Determine the [x, y] coordinate at the center of the cell enclosing the given text.  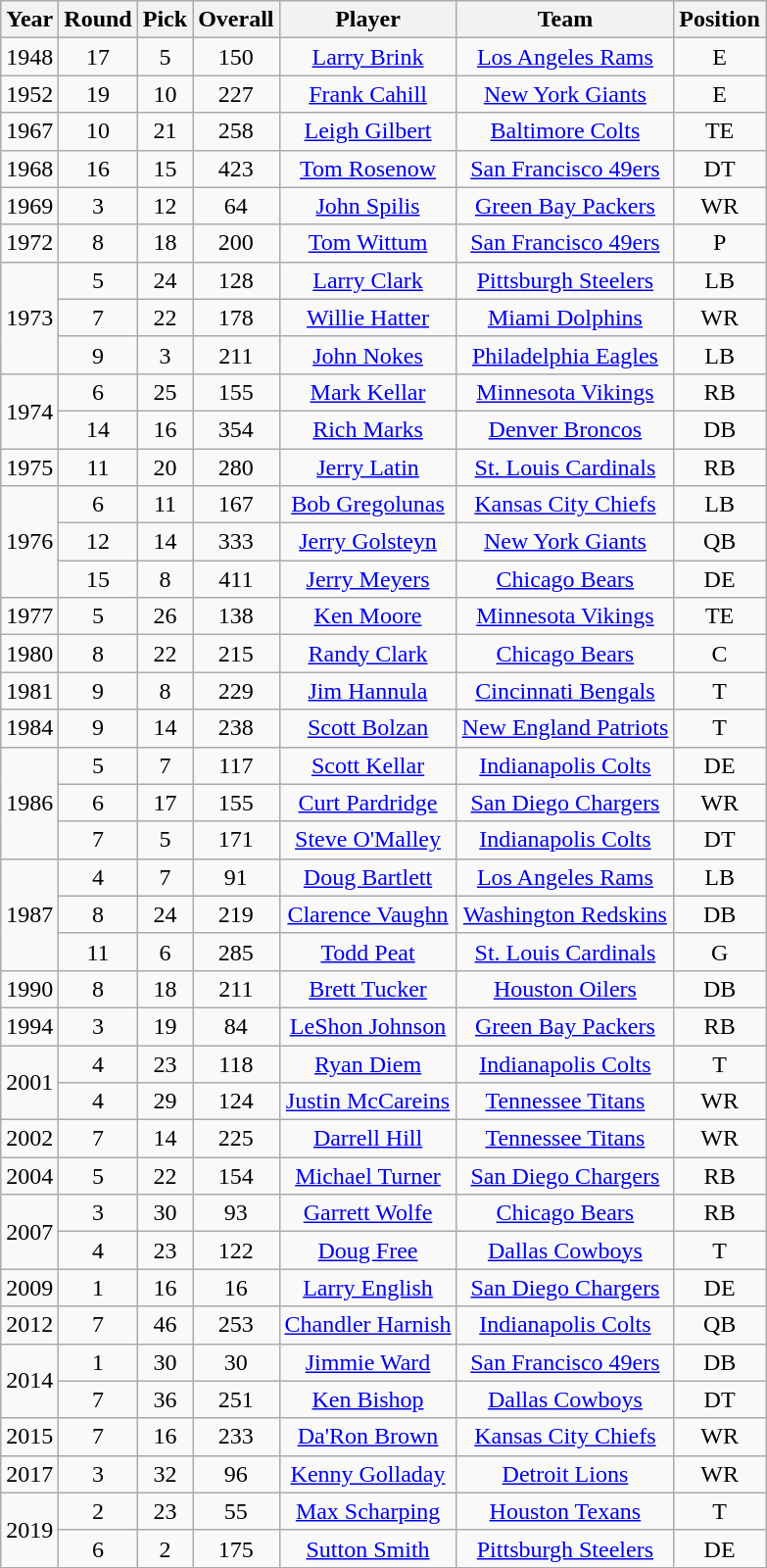
233 [236, 1437]
Ryan Diem [368, 1063]
Jerry Latin [368, 467]
Jerry Golsteyn [368, 542]
Steve O'Malley [368, 840]
1987 [29, 914]
Jim Hannula [368, 691]
229 [236, 691]
1967 [29, 131]
Detroit Lions [565, 1474]
Baltimore Colts [565, 131]
138 [236, 616]
Cincinnati Bengals [565, 691]
John Nokes [368, 355]
238 [236, 728]
Doug Bartlett [368, 877]
91 [236, 877]
1952 [29, 94]
Ken Moore [368, 616]
Jimmie Ward [368, 1362]
Larry English [368, 1288]
96 [236, 1474]
1973 [29, 318]
New England Patriots [565, 728]
Willie Hatter [368, 318]
1976 [29, 542]
411 [236, 579]
46 [165, 1325]
Todd Peat [368, 952]
P [720, 243]
Tom Rosenow [368, 169]
Washington Redskins [565, 914]
2019 [29, 1530]
20 [165, 467]
2001 [29, 1082]
Randy Clark [368, 654]
Leigh Gilbert [368, 131]
2004 [29, 1176]
1994 [29, 1026]
LeShon Johnson [368, 1026]
1990 [29, 989]
280 [236, 467]
Max Scharping [368, 1511]
Round [98, 20]
178 [236, 318]
150 [236, 57]
Scott Bolzan [368, 728]
333 [236, 542]
Bob Gregolunas [368, 505]
258 [236, 131]
Garrett Wolfe [368, 1213]
251 [236, 1399]
Pick [165, 20]
93 [236, 1213]
175 [236, 1548]
Chandler Harnish [368, 1325]
154 [236, 1176]
118 [236, 1063]
1972 [29, 243]
Frank Cahill [368, 94]
1986 [29, 803]
Larry Brink [368, 57]
Michael Turner [368, 1176]
1981 [29, 691]
Sutton Smith [368, 1548]
Overall [236, 20]
117 [236, 765]
200 [236, 243]
354 [236, 429]
128 [236, 280]
Larry Clark [368, 280]
423 [236, 169]
84 [236, 1026]
285 [236, 952]
1984 [29, 728]
Jerry Meyers [368, 579]
Mark Kellar [368, 392]
122 [236, 1250]
Miami Dolphins [565, 318]
Darrell Hill [368, 1139]
64 [236, 206]
1977 [29, 616]
Scott Kellar [368, 765]
2002 [29, 1139]
Houston Texans [565, 1511]
36 [165, 1399]
32 [165, 1474]
Tom Wittum [368, 243]
Justin McCareins [368, 1102]
124 [236, 1102]
Kenny Golladay [368, 1474]
Clarence Vaughn [368, 914]
Team [565, 20]
26 [165, 616]
Philadelphia Eagles [565, 355]
25 [165, 392]
2009 [29, 1288]
55 [236, 1511]
Da'Ron Brown [368, 1437]
171 [236, 840]
Denver Broncos [565, 429]
2015 [29, 1437]
Houston Oilers [565, 989]
Year [29, 20]
167 [236, 505]
1969 [29, 206]
Player [368, 20]
John Spilis [368, 206]
227 [236, 94]
225 [236, 1139]
Position [720, 20]
Curt Pardridge [368, 803]
219 [236, 914]
1980 [29, 654]
Ken Bishop [368, 1399]
1948 [29, 57]
29 [165, 1102]
Brett Tucker [368, 989]
215 [236, 654]
1968 [29, 169]
C [720, 654]
2014 [29, 1381]
Doug Free [368, 1250]
2007 [29, 1232]
253 [236, 1325]
21 [165, 131]
2017 [29, 1474]
2012 [29, 1325]
1975 [29, 467]
Rich Marks [368, 429]
1974 [29, 411]
G [720, 952]
